For the text-containing cell, return its midpoint in (x, y) coordinate format. 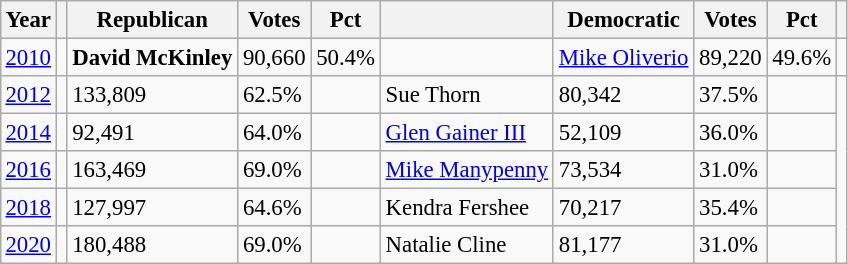
133,809 (152, 95)
Year (28, 20)
127,997 (152, 208)
37.5% (730, 95)
90,660 (274, 57)
49.6% (802, 57)
2010 (28, 57)
62.5% (274, 95)
Natalie Cline (466, 245)
2012 (28, 95)
50.4% (346, 57)
64.0% (274, 133)
Glen Gainer III (466, 133)
35.4% (730, 208)
80,342 (623, 95)
Kendra Fershee (466, 208)
92,491 (152, 133)
David McKinley (152, 57)
2016 (28, 170)
163,469 (152, 170)
Sue Thorn (466, 95)
73,534 (623, 170)
180,488 (152, 245)
Republican (152, 20)
2014 (28, 133)
89,220 (730, 57)
52,109 (623, 133)
70,217 (623, 208)
Mike Manypenny (466, 170)
64.6% (274, 208)
81,177 (623, 245)
2020 (28, 245)
36.0% (730, 133)
2018 (28, 208)
Democratic (623, 20)
Mike Oliverio (623, 57)
